For the text-containing cell, return its midpoint in (x, y) coordinate format. 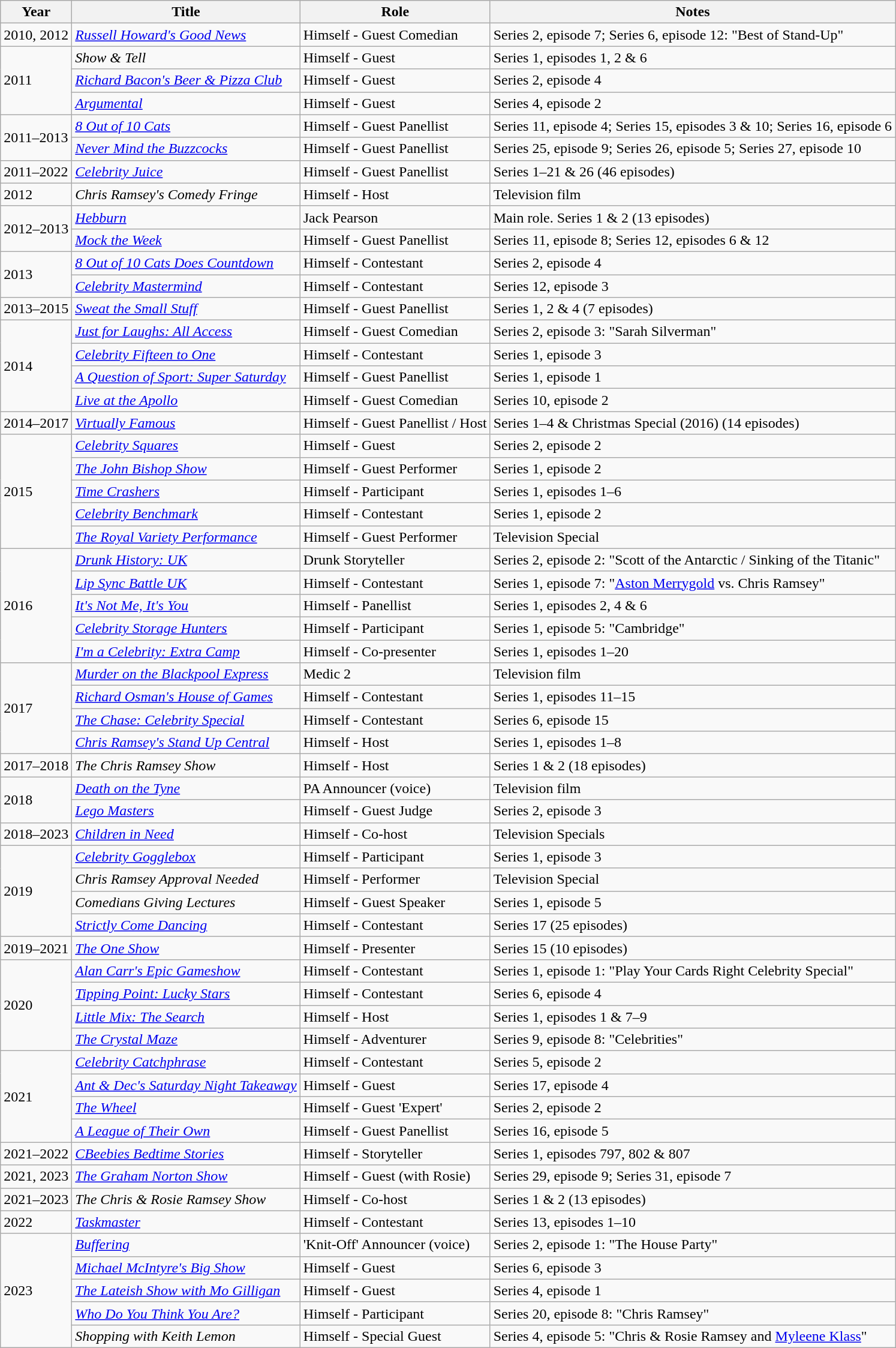
Series 9, episode 8: "Celebrities" (692, 1040)
Series 1, episodes 1 & 7–9 (692, 1017)
Himself - Special Guest (395, 1336)
Richard Bacon's Beer & Pizza Club (186, 80)
2021, 2023 (36, 1176)
Chris Ramsey's Comedy Fringe (186, 194)
Himself - Guest 'Expert' (395, 1108)
2016 (36, 605)
Series 17 (25 episodes) (692, 925)
Himself - Guest Judge (395, 811)
Strictly Come Dancing (186, 925)
Himself - Co-presenter (395, 651)
CBeebies Bedtime Stories (186, 1154)
2012–2013 (36, 229)
Series 1, episode 1: "Play Your Cards Right Celebrity Special" (692, 971)
Himself - Panellist (395, 605)
Death on the Tyne (186, 788)
It's Not Me, It's You (186, 605)
2017–2018 (36, 765)
2018 (36, 800)
Celebrity Storage Hunters (186, 628)
Series 2, episode 2: "Scott of the Antarctic / Sinking of the Titanic" (692, 560)
Alan Carr's Epic Gameshow (186, 971)
Lego Masters (186, 811)
Jack Pearson (395, 217)
Series 11, episode 4; Series 15, episodes 3 & 10; Series 16, episode 6 (692, 126)
2023 (36, 1290)
Series 1, episodes 1–20 (692, 651)
Children in Need (186, 834)
2014 (36, 366)
Himself - Presenter (395, 948)
8 Out of 10 Cats (186, 126)
Mock the Week (186, 240)
Just for Laughs: All Access (186, 332)
Series 1–4 & Christmas Special (2016) (14 episodes) (692, 423)
2021–2022 (36, 1154)
2020 (36, 1005)
2012 (36, 194)
Celebrity Catchphrase (186, 1062)
Series 2, episode 7; Series 6, episode 12: "Best of Stand-Up" (692, 35)
Who Do You Think You Are? (186, 1313)
Celebrity Squares (186, 446)
'Knit-Off' Announcer (voice) (395, 1245)
Series 4, episode 5: "Chris & Rosie Ramsey and Myleene Klass" (692, 1336)
2022 (36, 1222)
Himself - Guest Panellist / Host (395, 423)
Lip Sync Battle UK (186, 583)
Medic 2 (395, 674)
Himself - Adventurer (395, 1040)
2019–2021 (36, 948)
Little Mix: The Search (186, 1017)
Series 4, episode 1 (692, 1290)
Himself - Performer (395, 879)
Himself - Guest Speaker (395, 902)
Series 2, episode 1: "The House Party" (692, 1245)
Celebrity Gogglebox (186, 857)
Buffering (186, 1245)
Celebrity Juice (186, 172)
A League of Their Own (186, 1131)
Series 11, episode 8; Series 12, episodes 6 & 12 (692, 240)
The Graham Norton Show (186, 1176)
The Crystal Maze (186, 1040)
Tipping Point: Lucky Stars (186, 993)
Series 1–21 & 26 (46 episodes) (692, 172)
2011–2022 (36, 172)
Richard Osman's House of Games (186, 697)
Hebburn (186, 217)
The Chase: Celebrity Special (186, 720)
Series 16, episode 5 (692, 1131)
8 Out of 10 Cats Does Countdown (186, 263)
2018–2023 (36, 834)
Series 29, episode 9; Series 31, episode 7 (692, 1176)
2015 (36, 491)
Himself - Guest (with Rosie) (395, 1176)
Celebrity Mastermind (186, 286)
Taskmaster (186, 1222)
Time Crashers (186, 491)
Series 17, episode 4 (692, 1085)
2014–2017 (36, 423)
Murder on the Blackpool Express (186, 674)
Series 1, episode 7: "Aston Merrygold vs. Chris Ramsey" (692, 583)
The Chris Ramsey Show (186, 765)
Series 1, episode 5 (692, 902)
Series 6, episode 3 (692, 1268)
The Lateish Show with Mo Gilligan (186, 1290)
Series 1, episodes 1–6 (692, 491)
Series 20, episode 8: "Chris Ramsey" (692, 1313)
Series 13, episodes 1–10 (692, 1222)
The John Bishop Show (186, 469)
2011–2013 (36, 137)
Main role. Series 1 & 2 (13 episodes) (692, 217)
Series 1, episodes 2, 4 & 6 (692, 605)
Series 25, episode 9; Series 26, episode 5; Series 27, episode 10 (692, 149)
2011 (36, 80)
The Wheel (186, 1108)
Series 2, episode 3: "Sarah Silverman" (692, 332)
Never Mind the Buzzcocks (186, 149)
Series 1, episodes 1, 2 & 6 (692, 58)
Series 4, episode 2 (692, 103)
Show & Tell (186, 58)
Role (395, 12)
Shopping with Keith Lemon (186, 1336)
Sweat the Small Stuff (186, 309)
Celebrity Benchmark (186, 514)
The Chris & Rosie Ramsey Show (186, 1199)
Comedians Giving Lectures (186, 902)
Series 10, episode 2 (692, 400)
Series 1, episode 1 (692, 377)
Series 1, episode 5: "Cambridge" (692, 628)
PA Announcer (voice) (395, 788)
Argumental (186, 103)
2021 (36, 1097)
Series 15 (10 episodes) (692, 948)
Series 1 & 2 (18 episodes) (692, 765)
Russell Howard's Good News (186, 35)
Series 5, episode 2 (692, 1062)
The One Show (186, 948)
Virtually Famous (186, 423)
Series 1, 2 & 4 (7 episodes) (692, 309)
Series 6, episode 4 (692, 993)
I'm a Celebrity: Extra Camp (186, 651)
Series 2, episode 3 (692, 811)
Himself - Storyteller (395, 1154)
Live at the Apollo (186, 400)
The Royal Variety Performance (186, 537)
Title (186, 12)
Year (36, 12)
Celebrity Fifteen to One (186, 355)
2021–2023 (36, 1199)
Chris Ramsey's Stand Up Central (186, 743)
2013–2015 (36, 309)
Series 1, episodes 797, 802 & 807 (692, 1154)
Drunk Storyteller (395, 560)
Series 6, episode 15 (692, 720)
Television Specials (692, 834)
Series 12, episode 3 (692, 286)
Ant & Dec's Saturday Night Takeaway (186, 1085)
A Question of Sport: Super Saturday (186, 377)
2013 (36, 274)
2017 (36, 708)
Michael McIntyre's Big Show (186, 1268)
Notes (692, 12)
Series 1 & 2 (13 episodes) (692, 1199)
Series 1, episodes 11–15 (692, 697)
Drunk History: UK (186, 560)
Chris Ramsey Approval Needed (186, 879)
Series 1, episodes 1–8 (692, 743)
2010, 2012 (36, 35)
2019 (36, 891)
